Return [X, Y] of the center of cell containing provided text 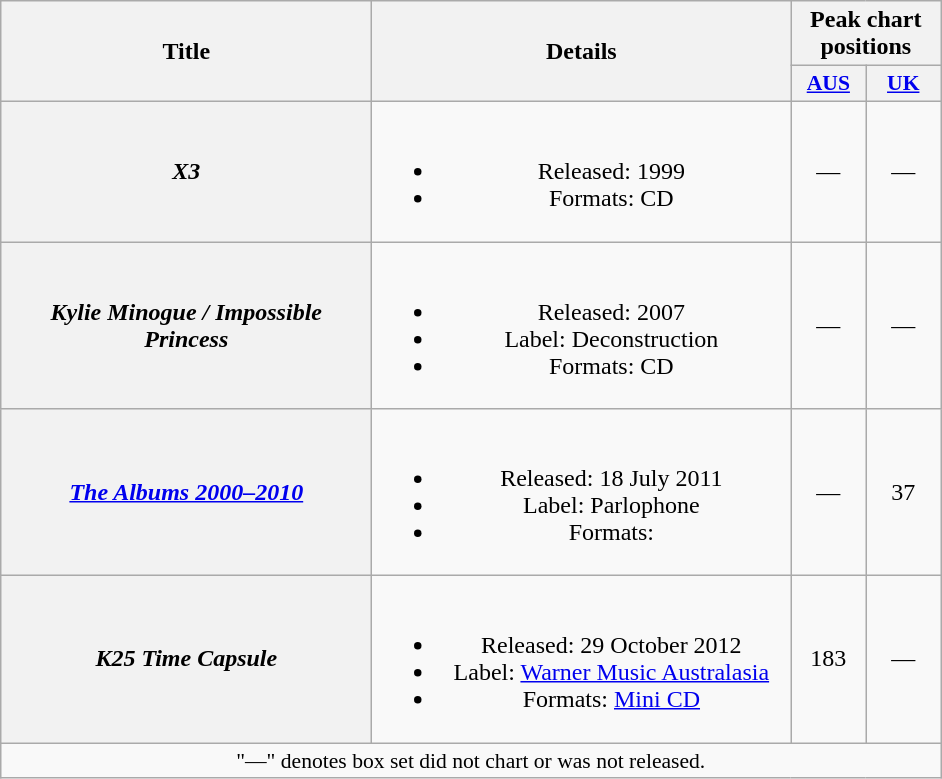
Title [186, 52]
The Albums 2000–2010 [186, 492]
Released: 18 July 2011Label: ParlophoneFormats: [582, 492]
UK [904, 84]
Released: 29 October 2012Label: Warner Music AustralasiaFormats: Mini CD [582, 660]
X3 [186, 171]
37 [904, 492]
Released: 1999Formats: CD [582, 171]
183 [828, 660]
Released: 2007Label: DeconstructionFormats: CD [582, 326]
"—" denotes box set did not chart or was not released. [471, 761]
AUS [828, 84]
K25 Time Capsule [186, 660]
Peak chart positions [866, 34]
Details [582, 52]
Kylie Minogue / Impossible Princess [186, 326]
